Find where the given text appears and provide that cell's center as [X, Y] coordinate. 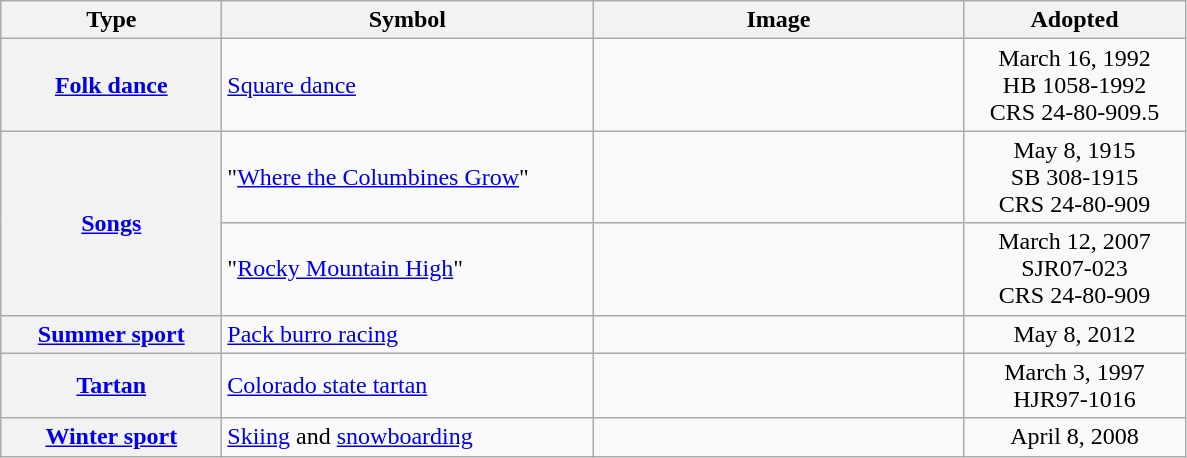
March 16, 1992HB 1058-1992CRS 24-80-909.5 [1074, 85]
Adopted [1074, 20]
"Where the Columbines Grow" [408, 177]
Skiing and snowboarding [408, 437]
Tartan [112, 386]
April 8, 2008 [1074, 437]
Colorado state tartan [408, 386]
Image [778, 20]
Square dance [408, 85]
Winter sport [112, 437]
Summer sport [112, 334]
March 12, 2007SJR07-023CRS 24-80-909 [1074, 269]
Folk dance [112, 85]
Symbol [408, 20]
Pack burro racing [408, 334]
May 8, 1915SB 308-1915CRS 24-80-909 [1074, 177]
March 3, 1997HJR97-1016 [1074, 386]
"Rocky Mountain High" [408, 269]
Songs [112, 223]
Type [112, 20]
May 8, 2012 [1074, 334]
